Output the (X, Y) coordinate of the center of the cell containing the given text.  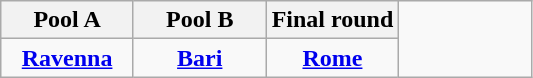
Bari (200, 58)
Ravenna (68, 58)
Pool A (68, 20)
Rome (332, 58)
Final round (332, 20)
Pool B (200, 20)
